Determine the [X, Y] coordinate at the center of the cell enclosing the given text.  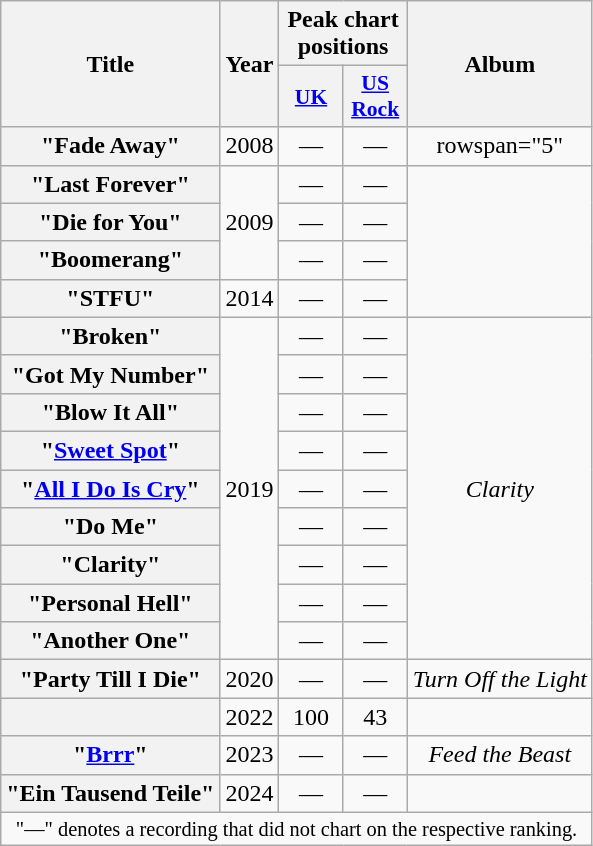
2014 [250, 298]
"Last Forever" [110, 184]
2020 [250, 679]
"Personal Hell" [110, 603]
"STFU" [110, 298]
"Sweet Spot" [110, 450]
USRock [375, 96]
"Ein Tausend Teile" [110, 793]
"Broken" [110, 336]
43 [375, 717]
"Got My Number" [110, 374]
2022 [250, 717]
100 [311, 717]
2009 [250, 222]
Year [250, 64]
Title [110, 64]
"—" denotes a recording that did not chart on the respective ranking. [297, 829]
"Do Me" [110, 527]
2019 [250, 488]
Peak chart positions [343, 34]
"Blow It All" [110, 412]
Album [500, 64]
Feed the Beast [500, 755]
"Boomerang" [110, 260]
Clarity [500, 488]
"Brrr" [110, 755]
"Another One" [110, 641]
Turn Off the Light [500, 679]
rowspan="5" [500, 146]
2023 [250, 755]
2008 [250, 146]
UK [311, 96]
"Clarity" [110, 565]
"All I Do Is Cry" [110, 489]
"Die for You" [110, 222]
"Fade Away" [110, 146]
"Party Till I Die" [110, 679]
2024 [250, 793]
